Capture the cell that displays the provided text and extract its [X, Y] central coordinate. 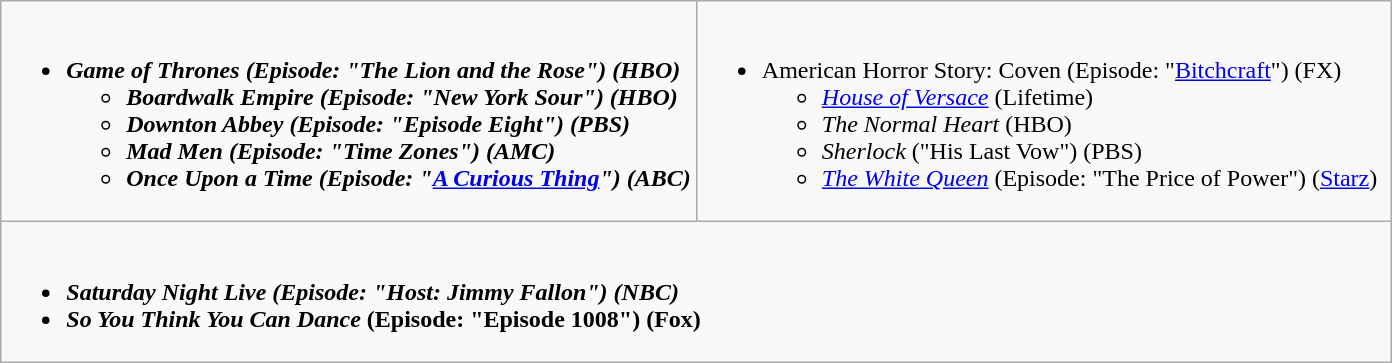
Saturday Night Live (Episode: "Host: Jimmy Fallon") (NBC)So You Think You Can Dance (Episode: "Episode 1008") (Fox) [696, 292]
